Extract the (X, Y) coordinate from the center of the cell holding the provided text.  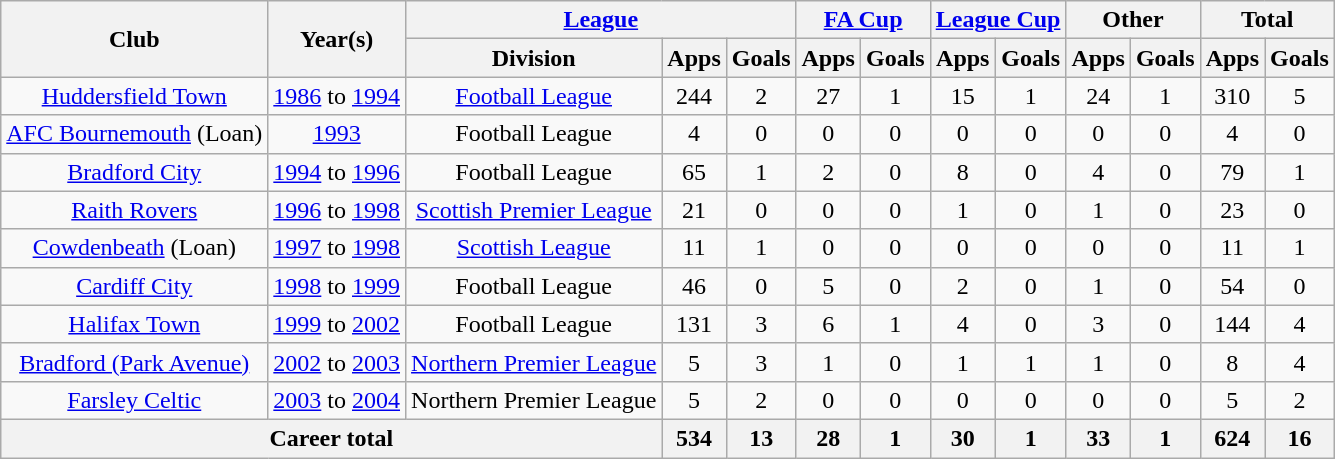
AFC Bournemouth (Loan) (134, 134)
24 (1098, 96)
Huddersfield Town (134, 96)
28 (828, 438)
6 (828, 324)
Bradford City (134, 172)
League Cup (998, 20)
79 (1232, 172)
54 (1232, 286)
15 (962, 96)
Cardiff City (134, 286)
244 (694, 96)
21 (694, 210)
13 (761, 438)
23 (1232, 210)
Scottish League (534, 248)
League (601, 20)
33 (1098, 438)
1999 to 2002 (337, 324)
2003 to 2004 (337, 400)
Farsley Celtic (134, 400)
Total (1267, 20)
Cowdenbeath (Loan) (134, 248)
2002 to 2003 (337, 362)
1986 to 1994 (337, 96)
1993 (337, 134)
1997 to 1998 (337, 248)
310 (1232, 96)
27 (828, 96)
624 (1232, 438)
Club (134, 39)
30 (962, 438)
Scottish Premier League (534, 210)
1994 to 1996 (337, 172)
Raith Rovers (134, 210)
Career total (332, 438)
Bradford (Park Avenue) (134, 362)
1996 to 1998 (337, 210)
Other (1133, 20)
131 (694, 324)
46 (694, 286)
144 (1232, 324)
Halifax Town (134, 324)
534 (694, 438)
16 (1300, 438)
Division (534, 58)
Year(s) (337, 39)
FA Cup (863, 20)
65 (694, 172)
1998 to 1999 (337, 286)
